Locate the cell with the specified text and output its (x, y) center coordinate. 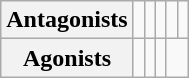
Agonists (67, 58)
Antagonists (67, 20)
